Extract the [X, Y] coordinate from the center of the cell holding the provided text.  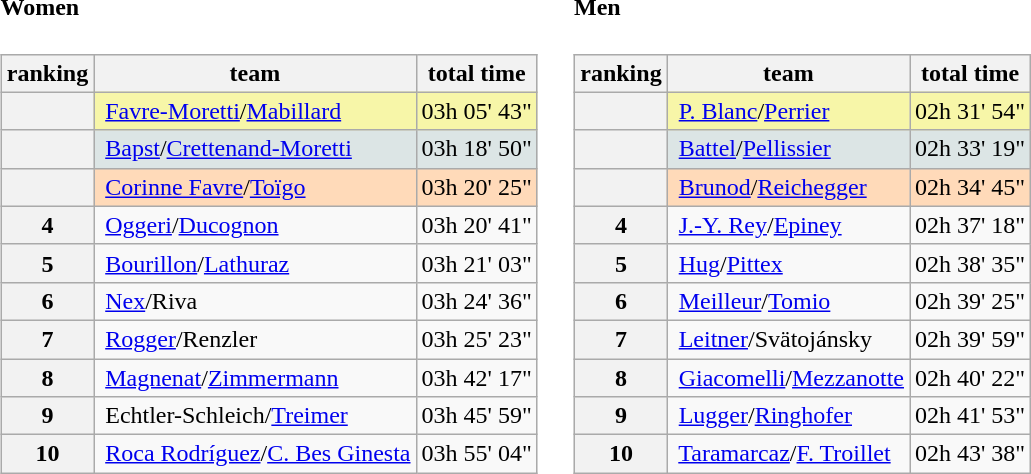
Oggeri/Ducognon [255, 225]
03h 20' 25" [476, 187]
03h 21' 03" [476, 263]
P. Blanc/Perrier [788, 111]
Meilleur/Tomio [788, 301]
02h 40' 22" [970, 378]
02h 38' 35" [970, 263]
02h 31' 54" [970, 111]
Leitner/Svätojánsky [788, 339]
Hug/Pittex [788, 263]
03h 55' 04" [476, 454]
Bourillon/Lathuraz [255, 263]
Brunod/Reichegger [788, 187]
02h 43' 38" [970, 454]
03h 42' 17" [476, 378]
03h 18' 50" [476, 149]
Magnenat/Zimmermann [255, 378]
Taramarcaz/F. Troillet [788, 454]
03h 20' 41" [476, 225]
03h 05' 43" [476, 111]
J.-Y. Rey/Epiney [788, 225]
Roca Rodríguez/C. Bes Ginesta [255, 454]
02h 39' 59" [970, 339]
03h 24' 36" [476, 301]
Giacomelli/Mezzanotte [788, 378]
Battel/Pellissier [788, 149]
03h 45' 59" [476, 416]
Bapst/Crettenand-Moretti [255, 149]
Favre-Moretti/Mabillard [255, 111]
02h 34' 45" [970, 187]
02h 33' 19" [970, 149]
Echtler-Schleich/Treimer [255, 416]
02h 41' 53" [970, 416]
Nex/Riva [255, 301]
Rogger/Renzler [255, 339]
02h 37' 18" [970, 225]
Lugger/Ringhofer [788, 416]
Corinne Favre/Toïgo [255, 187]
03h 25' 23" [476, 339]
02h 39' 25" [970, 301]
